Return the (X, Y) coordinate for the center point of the cell that contains the specified text.  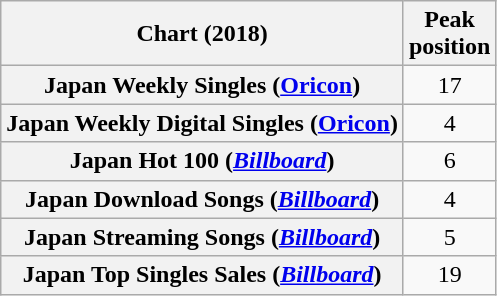
6 (449, 161)
Japan Download Songs (Billboard) (202, 199)
Japan Weekly Digital Singles (Oricon) (202, 123)
Japan Streaming Songs (Billboard) (202, 237)
Chart (2018) (202, 34)
17 (449, 85)
Peakposition (449, 34)
5 (449, 237)
Japan Hot 100 (Billboard) (202, 161)
Japan Weekly Singles (Oricon) (202, 85)
Japan Top Singles Sales (Billboard) (202, 275)
19 (449, 275)
